From the cell containing the given text, extract its center point as (X, Y) coordinate. 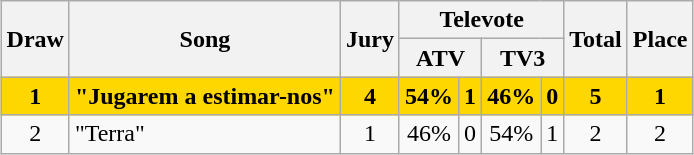
Total (596, 39)
TV3 (523, 58)
Song (204, 39)
Draw (35, 39)
4 (370, 96)
"Terra" (204, 134)
5 (596, 96)
Place (660, 39)
Jury (370, 39)
"Jugarem a estimar-nos" (204, 96)
ATV (440, 58)
Televote (481, 20)
